Provide the [x, y] coordinate of the cell's center where the given text is located.  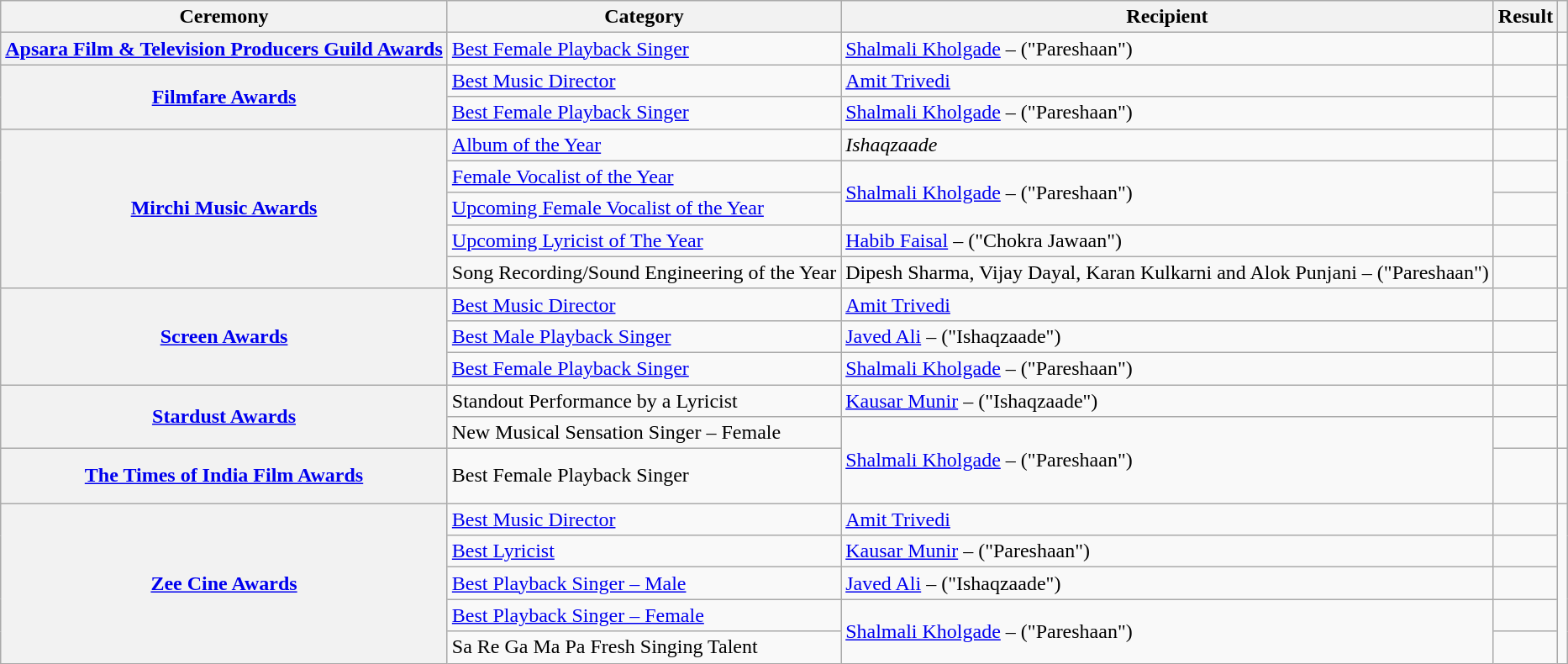
Zee Cine Awards [224, 583]
Filmfare Awards [224, 97]
Ishaqzaade [1168, 145]
Album of the Year [644, 145]
Mirchi Music Awards [224, 208]
Category [644, 17]
Best Playback Singer – Female [644, 615]
Best Lyricist [644, 551]
Kausar Munir – ("Ishaqzaade") [1168, 401]
Best Male Playback Singer [644, 336]
Stardust Awards [224, 417]
Standout Performance by a Lyricist [644, 401]
Upcoming Female Vocalist of the Year [644, 208]
Female Vocalist of the Year [644, 177]
Dipesh Sharma, Vijay Dayal, Karan Kulkarni and Alok Punjani – ("Pareshaan") [1168, 272]
Sa Re Ga Ma Pa Fresh Singing Talent [644, 647]
Recipient [1168, 17]
The Times of India Film Awards [224, 476]
New Musical Sensation Singer – Female [644, 433]
Upcoming Lyricist of The Year [644, 240]
Screen Awards [224, 336]
Best Playback Singer – Male [644, 583]
Song Recording/Sound Engineering of the Year [644, 272]
Apsara Film & Television Producers Guild Awards [224, 49]
Kausar Munir – ("Pareshaan") [1168, 551]
Result [1525, 17]
Ceremony [224, 17]
Habib Faisal – ("Chokra Jawaan") [1168, 240]
